Search for the cell housing the specified text and yield its [x, y] center coordinate. 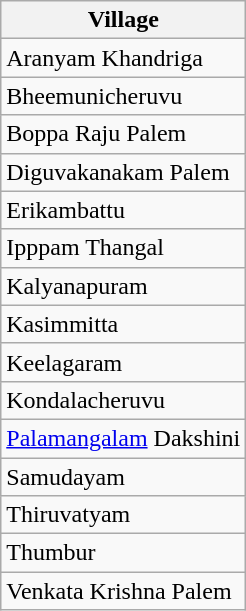
Village [124, 20]
Aranyam Khandriga [124, 58]
Kalyanapuram [124, 286]
Ipppam Thangal [124, 248]
Palamangalam Dakshini [124, 438]
Thumbur [124, 553]
Keelagaram [124, 362]
Kondalacheruvu [124, 400]
Samudayam [124, 477]
Bheemunicheruvu [124, 96]
Erikambattu [124, 210]
Boppa Raju Palem [124, 134]
Venkata Krishna Palem [124, 591]
Thiruvatyam [124, 515]
Diguvakanakam Palem [124, 172]
Kasimmitta [124, 324]
